Scan for the cell matching the given text and deliver its (x, y) coordinate at center. 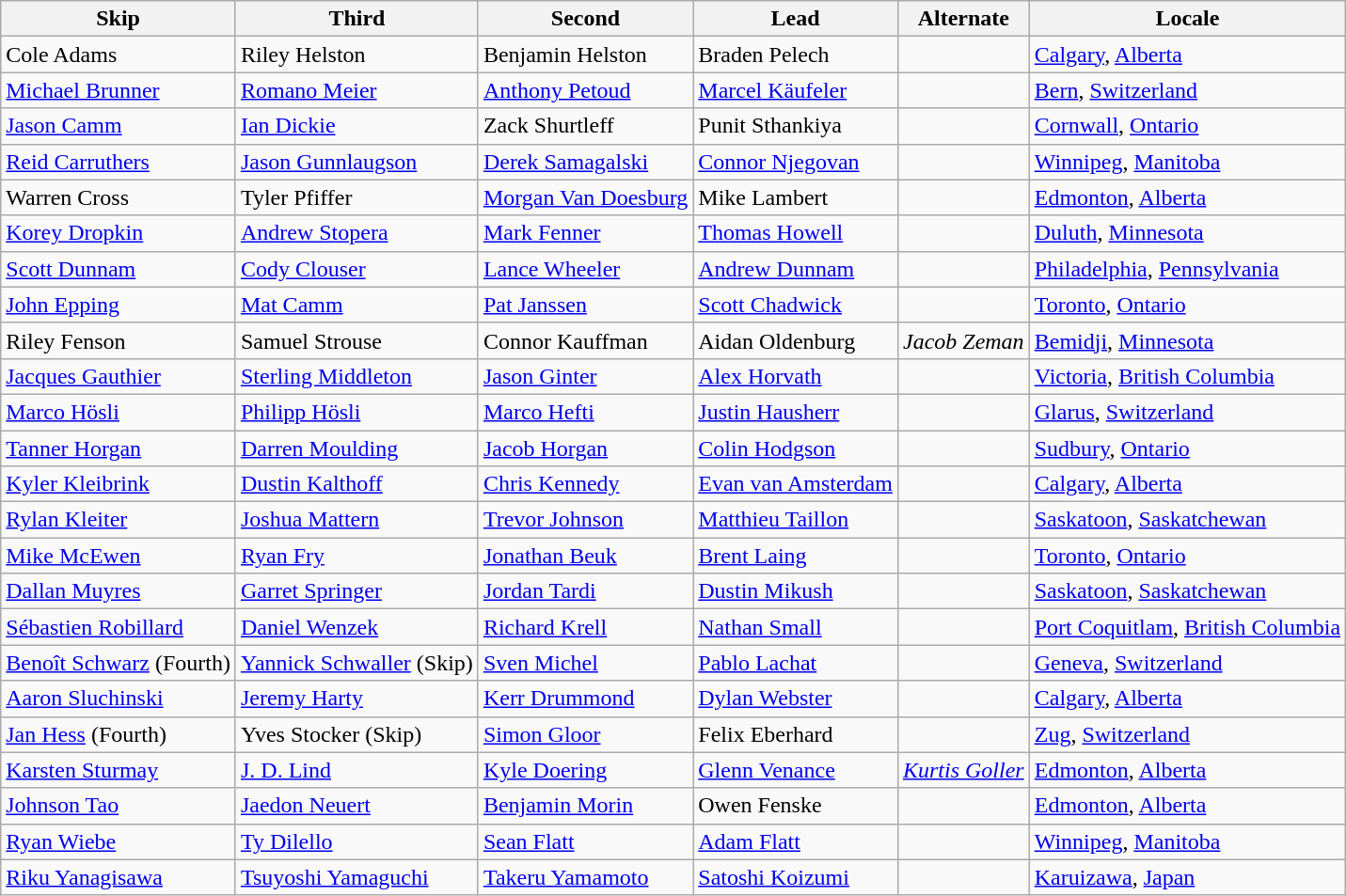
Victoria, British Columbia (1187, 376)
Benjamin Helston (585, 55)
Adam Flatt (796, 841)
Trevor Johnson (585, 520)
Richard Krell (585, 627)
Riku Yanagisawa (119, 877)
Warren Cross (119, 197)
Second (585, 19)
Karuizawa, Japan (1187, 877)
Andrew Dunnam (796, 269)
Scott Dunnam (119, 269)
Port Coquitlam, British Columbia (1187, 627)
Skip (119, 19)
Morgan Van Doesburg (585, 197)
Sean Flatt (585, 841)
Marco Hefti (585, 412)
Joshua Mattern (356, 520)
Glarus, Switzerland (1187, 412)
Jaedon Neuert (356, 806)
Derek Samagalski (585, 162)
Tanner Horgan (119, 448)
Aidan Oldenburg (796, 340)
Marco Hösli (119, 412)
Kyler Kleibrink (119, 484)
Philipp Hösli (356, 412)
Alternate (963, 19)
Garret Springer (356, 591)
Dustin Kalthoff (356, 484)
Matthieu Taillon (796, 520)
Owen Fenske (796, 806)
Jason Ginter (585, 376)
John Epping (119, 305)
Dustin Mikush (796, 591)
Ryan Fry (356, 556)
Benjamin Morin (585, 806)
Jan Hess (Fourth) (119, 734)
Benoît Schwarz (Fourth) (119, 663)
Jacob Zeman (963, 340)
Tsuyoshi Yamaguchi (356, 877)
Simon Gloor (585, 734)
Duluth, Minnesota (1187, 233)
J. D. Lind (356, 770)
Satoshi Koizumi (796, 877)
Mike Lambert (796, 197)
Michael Brunner (119, 90)
Zug, Switzerland (1187, 734)
Sébastien Robillard (119, 627)
Yannick Schwaller (Skip) (356, 663)
Andrew Stopera (356, 233)
Colin Hodgson (796, 448)
Riley Helston (356, 55)
Ryan Wiebe (119, 841)
Brent Laing (796, 556)
Jason Camm (119, 126)
Pat Janssen (585, 305)
Tyler Pfiffer (356, 197)
Reid Carruthers (119, 162)
Sterling Middleton (356, 376)
Mike McEwen (119, 556)
Bern, Switzerland (1187, 90)
Lead (796, 19)
Jonathan Beuk (585, 556)
Sven Michel (585, 663)
Nathan Small (796, 627)
Darren Moulding (356, 448)
Chris Kennedy (585, 484)
Thomas Howell (796, 233)
Felix Eberhard (796, 734)
Anthony Petoud (585, 90)
Jordan Tardi (585, 591)
Cole Adams (119, 55)
Romano Meier (356, 90)
Yves Stocker (Skip) (356, 734)
Riley Fenson (119, 340)
Kerr Drummond (585, 699)
Karsten Sturmay (119, 770)
Connor Kauffman (585, 340)
Daniel Wenzek (356, 627)
Aaron Sluchinski (119, 699)
Mat Camm (356, 305)
Glenn Venance (796, 770)
Connor Njegovan (796, 162)
Dallan Muyres (119, 591)
Zack Shurtleff (585, 126)
Third (356, 19)
Sudbury, Ontario (1187, 448)
Punit Sthankiya (796, 126)
Jacques Gauthier (119, 376)
Takeru Yamamoto (585, 877)
Kurtis Goller (963, 770)
Evan van Amsterdam (796, 484)
Alex Horvath (796, 376)
Lance Wheeler (585, 269)
Ty Dilello (356, 841)
Cornwall, Ontario (1187, 126)
Johnson Tao (119, 806)
Geneva, Switzerland (1187, 663)
Cody Clouser (356, 269)
Dylan Webster (796, 699)
Samuel Strouse (356, 340)
Jeremy Harty (356, 699)
Mark Fenner (585, 233)
Marcel Käufeler (796, 90)
Locale (1187, 19)
Kyle Doering (585, 770)
Ian Dickie (356, 126)
Rylan Kleiter (119, 520)
Jacob Horgan (585, 448)
Jason Gunnlaugson (356, 162)
Scott Chadwick (796, 305)
Philadelphia, Pennsylvania (1187, 269)
Braden Pelech (796, 55)
Bemidji, Minnesota (1187, 340)
Justin Hausherr (796, 412)
Korey Dropkin (119, 233)
Pablo Lachat (796, 663)
